Locate the cell with the specified text and output its (x, y) center coordinate. 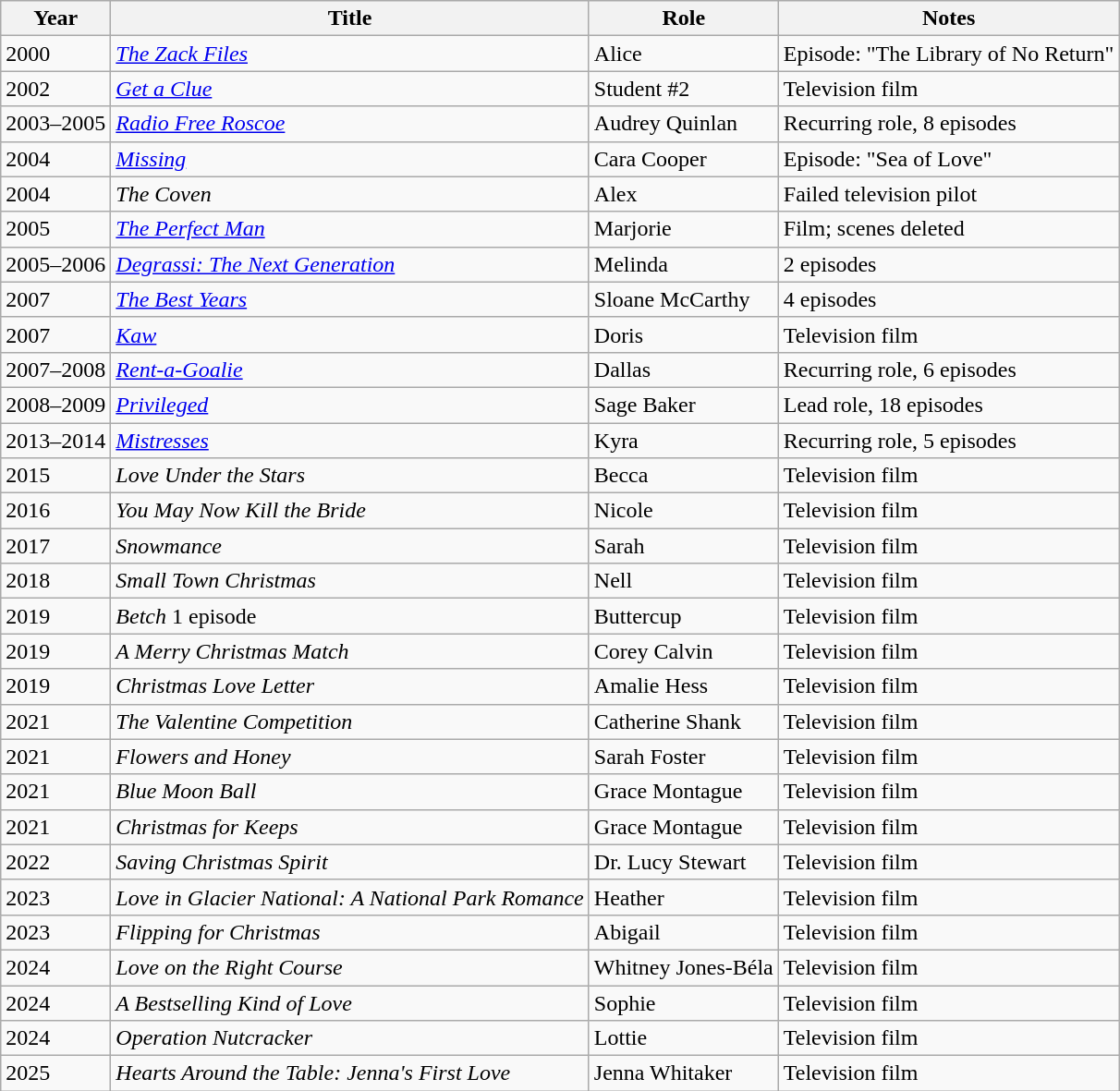
Snowmance (349, 546)
The Zack Files (349, 54)
2013–2014 (55, 441)
Film; scenes deleted (948, 229)
Title (349, 18)
Christmas Love Letter (349, 686)
Amalie Hess (684, 686)
Hearts Around the Table: Jenna's First Love (349, 1073)
Recurring role, 8 episodes (948, 124)
2015 (55, 476)
Recurring role, 6 episodes (948, 370)
2000 (55, 54)
2018 (55, 581)
A Bestselling Kind of Love (349, 1002)
Jenna Whitaker (684, 1073)
Lead role, 18 episodes (948, 405)
2025 (55, 1073)
2005 (55, 229)
Abigail (684, 932)
Sarah (684, 546)
Cara Cooper (684, 159)
Love Under the Stars (349, 476)
4 episodes (948, 299)
2003–2005 (55, 124)
Audrey Quinlan (684, 124)
2 episodes (948, 264)
Operation Nutcracker (349, 1038)
Mistresses (349, 441)
Privileged (349, 405)
You May Now Kill the Bride (349, 511)
Flipping for Christmas (349, 932)
2022 (55, 862)
A Merry Christmas Match (349, 651)
Buttercup (684, 616)
Heather (684, 897)
2016 (55, 511)
2002 (55, 89)
The Coven (349, 194)
2008–2009 (55, 405)
Alice (684, 54)
Sage Baker (684, 405)
Missing (349, 159)
Kyra (684, 441)
Blue Moon Ball (349, 792)
The Perfect Man (349, 229)
Sloane McCarthy (684, 299)
Melinda (684, 264)
Becca (684, 476)
Saving Christmas Spirit (349, 862)
Dr. Lucy Stewart (684, 862)
Marjorie (684, 229)
Kaw (349, 334)
Get a Clue (349, 89)
Doris (684, 334)
Episode: "Sea of Love" (948, 159)
Flowers and Honey (349, 757)
Student #2 (684, 89)
2017 (55, 546)
Catherine Shank (684, 721)
Episode: "The Library of No Return" (948, 54)
Whitney Jones-Béla (684, 967)
Degrassi: The Next Generation (349, 264)
Rent-a-Goalie (349, 370)
Dallas (684, 370)
The Best Years (349, 299)
Sarah Foster (684, 757)
Lottie (684, 1038)
Radio Free Roscoe (349, 124)
Notes (948, 18)
Failed television pilot (948, 194)
Sophie (684, 1002)
Christmas for Keeps (349, 827)
2005–2006 (55, 264)
Role (684, 18)
Alex (684, 194)
Corey Calvin (684, 651)
Nell (684, 581)
2007–2008 (55, 370)
Nicole (684, 511)
The Valentine Competition (349, 721)
Year (55, 18)
Love in Glacier National: A National Park Romance (349, 897)
Recurring role, 5 episodes (948, 441)
Love on the Right Course (349, 967)
Betch 1 episode (349, 616)
Small Town Christmas (349, 581)
